Provide the (x, y) coordinate of the cell's center where the given text is located.  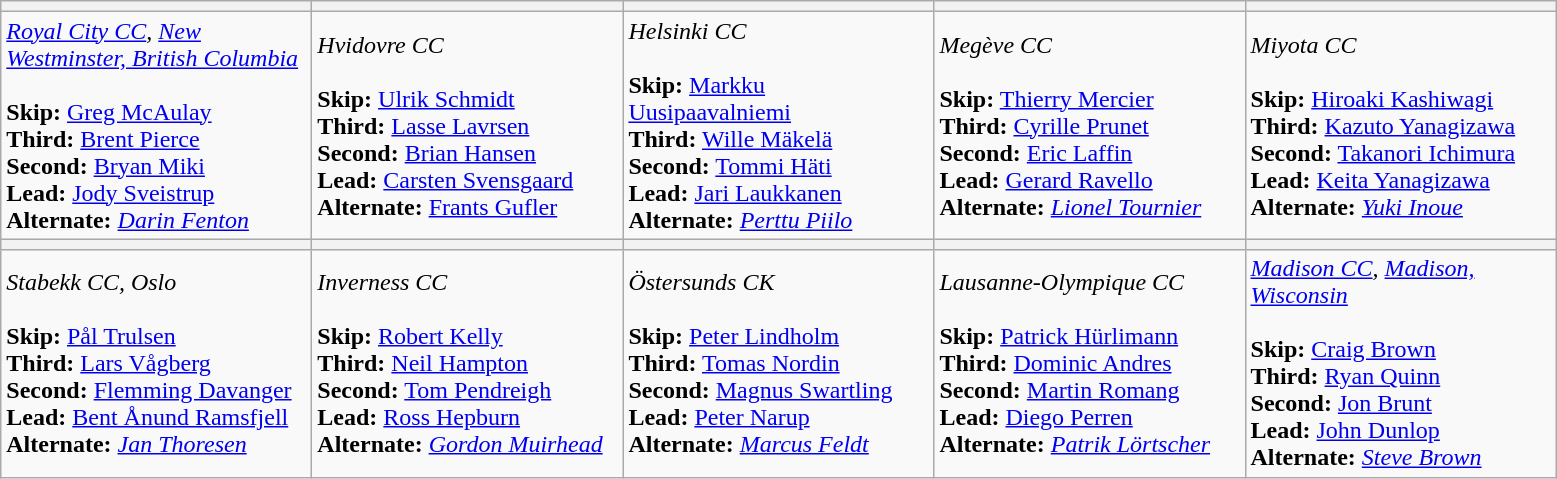
Megève CC Skip: Thierry Mercier Third: Cyrille Prunet Second: Eric Laffin Lead: Gerard Ravello Alternate: Lionel Tournier (1090, 126)
Inverness CC Skip: Robert Kelly Third: Neil Hampton Second: Tom Pendreigh Lead: Ross Hepburn Alternate: Gordon Muirhead (468, 364)
Lausanne-Olympique CC Skip: Patrick Hürlimann Third: Dominic Andres Second: Martin Romang Lead: Diego Perren Alternate: Patrik Lörtscher (1090, 364)
Stabekk CC, Oslo Skip: Pål Trulsen Third: Lars Vågberg Second: Flemming Davanger Lead: Bent Ånund Ramsfjell Alternate: Jan Thoresen (156, 364)
Östersunds CK Skip: Peter Lindholm Third: Tomas Nordin Second: Magnus Swartling Lead: Peter Narup Alternate: Marcus Feldt (778, 364)
Miyota CC Skip: Hiroaki Kashiwagi Third: Kazuto Yanagizawa Second: Takanori Ichimura Lead: Keita Yanagizawa Alternate: Yuki Inoue (1400, 126)
Hvidovre CC Skip: Ulrik Schmidt Third: Lasse Lavrsen Second: Brian Hansen Lead: Carsten Svensgaard Alternate: Frants Gufler (468, 126)
Helsinki CC Skip: Markku Uusipaavalniemi Third: Wille Mäkelä Second: Tommi Häti Lead: Jari Laukkanen Alternate: Perttu Piilo (778, 126)
Madison CC, Madison, Wisconsin Skip: Craig Brown Third: Ryan Quinn Second: Jon Brunt Lead: John Dunlop Alternate: Steve Brown (1400, 364)
